Output the (x, y) coordinate of the center of the cell containing the given text.  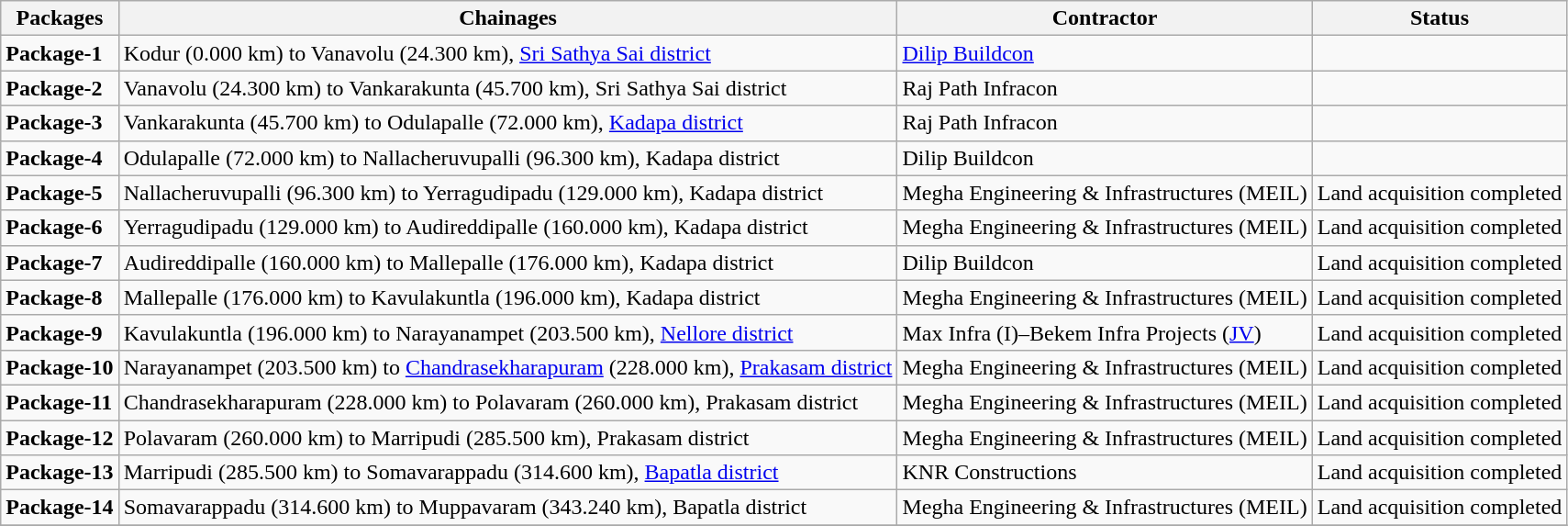
Package-5 (60, 193)
Package-6 (60, 228)
Package-12 (60, 438)
KNR Constructions (1105, 473)
Package-8 (60, 297)
Package-14 (60, 508)
Audireddipalle (160.000 km) to Mallepalle (176.000 km), Kadapa district (508, 263)
Packages (60, 18)
Package-2 (60, 88)
Package-1 (60, 53)
Package-9 (60, 332)
Package-7 (60, 263)
Max Infra (I)–Bekem Infra Projects (JV) (1105, 332)
Status (1440, 18)
Somavarappadu (314.600 km) to Muppavaram (343.240 km), Bapatla district (508, 508)
Kodur (0.000 km) to Vanavolu (24.300 km), Sri Sathya Sai district (508, 53)
Package-3 (60, 123)
Package-11 (60, 402)
Vankarakunta (45.700 km) to Odulapalle (72.000 km), Kadapa district (508, 123)
Nallacheruvupalli (96.300 km) to Yerragudipadu (129.000 km), Kadapa district (508, 193)
Kavulakuntla (196.000 km) to Narayanampet (203.500 km), Nellore district (508, 332)
Contractor (1105, 18)
Odulapalle (72.000 km) to Nallacheruvupalli (96.300 km), Kadapa district (508, 158)
Package-10 (60, 367)
Marripudi (285.500 km) to Somavarappadu (314.600 km), Bapatla district (508, 473)
Package-13 (60, 473)
Yerragudipadu (129.000 km) to Audireddipalle (160.000 km), Kadapa district (508, 228)
Vanavolu (24.300 km) to Vankarakunta (45.700 km), Sri Sathya Sai district (508, 88)
Narayanampet (203.500 km) to Chandrasekharapuram (228.000 km), Prakasam district (508, 367)
Package-4 (60, 158)
Chandrasekharapuram (228.000 km) to Polavaram (260.000 km), Prakasam district (508, 402)
Mallepalle (176.000 km) to Kavulakuntla (196.000 km), Kadapa district (508, 297)
Polavaram (260.000 km) to Marripudi (285.500 km), Prakasam district (508, 438)
Chainages (508, 18)
